Scan for the cell matching the given text and deliver its (X, Y) coordinate at center. 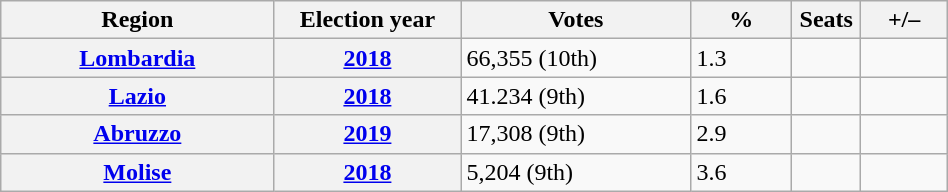
5,204 (9th) (576, 172)
1.6 (742, 96)
3.6 (742, 172)
Lazio (138, 96)
+/– (904, 20)
17,308 (9th) (576, 134)
2.9 (742, 134)
Molise (138, 172)
Region (138, 20)
66,355 (10th) (576, 58)
Seats (826, 20)
Lombardia (138, 58)
Votes (576, 20)
Abruzzo (138, 134)
% (742, 20)
1.3 (742, 58)
2019 (368, 134)
41.234 (9th) (576, 96)
Election year (368, 20)
